Output the (x, y) coordinate of the center of the cell containing the given text.  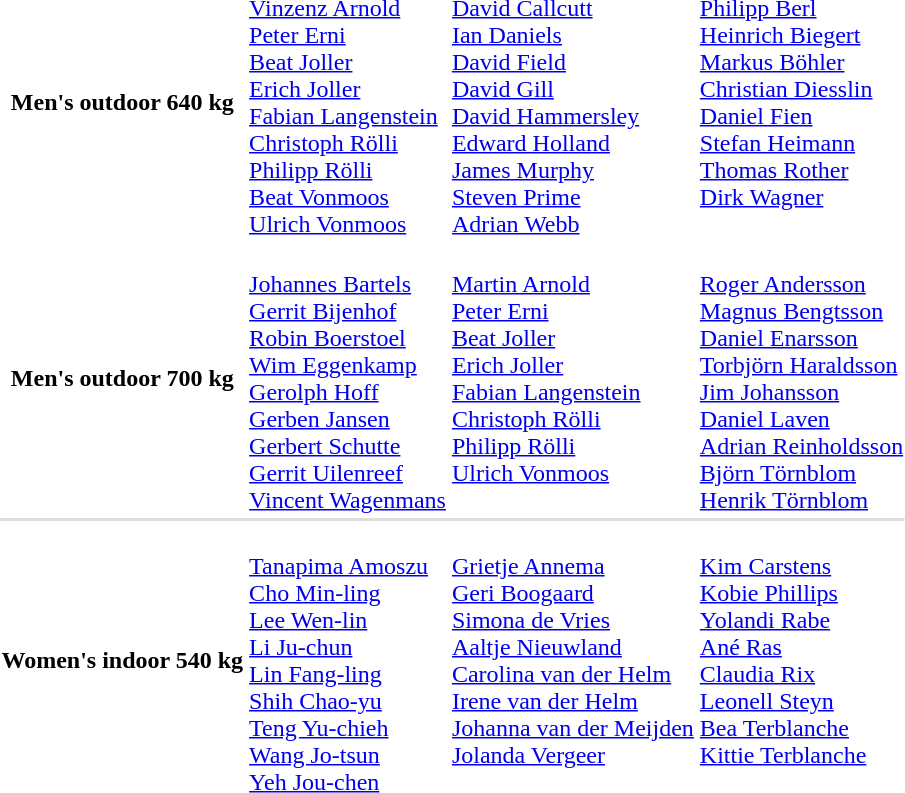
Roger AnderssonMagnus BengtssonDaniel EnarssonTorbjörn HaraldssonJim JohanssonDaniel LavenAdrian ReinholdssonBjörn TörnblomHenrik Törnblom (801, 378)
Johannes BartelsGerrit BijenhofRobin BoerstoelWim EggenkampGerolph HoffGerben JansenGerbert SchutteGerrit UilenreefVincent Wagenmans (348, 378)
Martin ArnoldPeter ErniBeat JollerErich JollerFabian LangensteinChristoph RölliPhilipp RölliUlrich Vonmoos (572, 378)
Men's outdoor 700 kg (122, 378)
